From the cell containing the given text, extract its center point as (X, Y) coordinate. 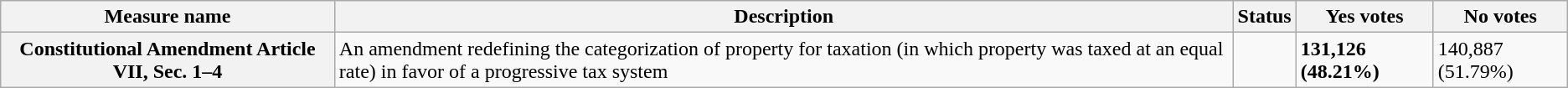
Description (784, 17)
Measure name (168, 17)
Status (1265, 17)
Yes votes (1364, 17)
131,126 (48.21%) (1364, 60)
140,887 (51.79%) (1500, 60)
No votes (1500, 17)
Constitutional Amendment Article VII, Sec. 1–4 (168, 60)
